Output the (X, Y) coordinate of the center of the cell containing the given text.  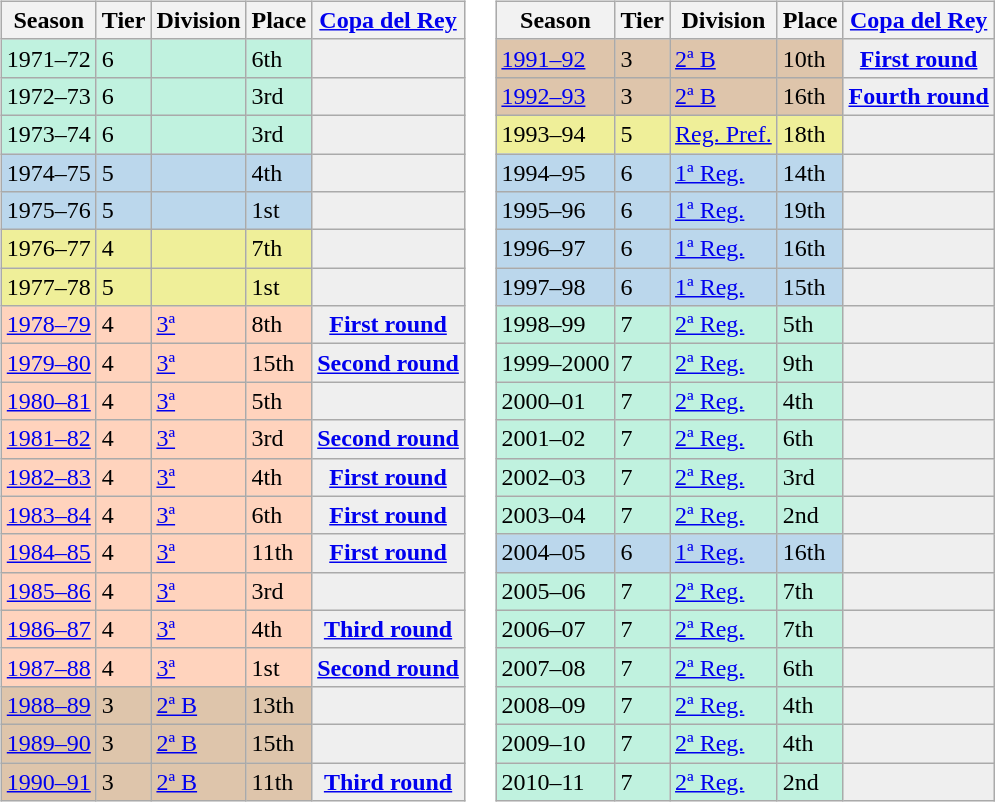
2005–06 (556, 591)
2002–03 (556, 477)
14th (810, 173)
1995–96 (556, 211)
1990–91 (48, 781)
2009–10 (556, 743)
1989–90 (48, 743)
2000–01 (556, 401)
2007–08 (556, 667)
1999–2000 (556, 363)
1992–93 (556, 96)
10th (810, 58)
1986–87 (48, 629)
2008–09 (556, 705)
1994–95 (556, 173)
1984–85 (48, 553)
1983–84 (48, 515)
2004–05 (556, 553)
13th (279, 705)
1972–73 (48, 96)
9th (810, 363)
1997–98 (556, 287)
19th (810, 211)
1996–97 (556, 249)
1982–83 (48, 477)
Fourth round (918, 96)
1993–94 (556, 134)
1979–80 (48, 363)
1991–92 (556, 58)
1978–79 (48, 325)
1975–76 (48, 211)
8th (279, 325)
18th (810, 134)
2003–04 (556, 515)
1988–89 (48, 705)
1977–78 (48, 287)
1998–99 (556, 325)
1987–88 (48, 667)
Reg. Pref. (724, 134)
1976–77 (48, 249)
1971–72 (48, 58)
2001–02 (556, 439)
1985–86 (48, 591)
1973–74 (48, 134)
1981–82 (48, 439)
2006–07 (556, 629)
1974–75 (48, 173)
2010–11 (556, 781)
1980–81 (48, 401)
